Find where the given text appears and provide that cell's center as [x, y] coordinate. 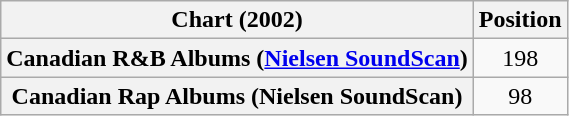
98 [520, 96]
Chart (2002) [238, 20]
Canadian Rap Albums (Nielsen SoundScan) [238, 96]
Canadian R&B Albums (Nielsen SoundScan) [238, 58]
Position [520, 20]
198 [520, 58]
